From the cell containing the given text, extract its center point as [x, y] coordinate. 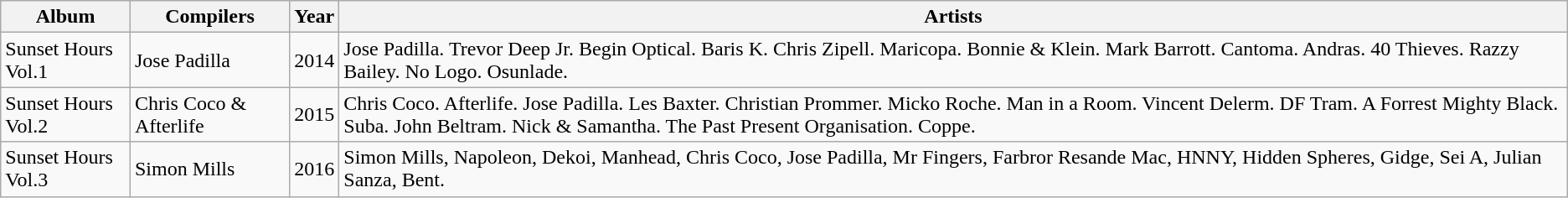
Sunset Hours Vol.2 [65, 114]
Sunset Hours Vol.3 [65, 169]
Simon Mills [209, 169]
Album [65, 17]
Jose Padilla [209, 60]
2015 [315, 114]
Artists [953, 17]
Chris Coco & Afterlife [209, 114]
Sunset Hours Vol.1 [65, 60]
Year [315, 17]
Compilers [209, 17]
2014 [315, 60]
2016 [315, 169]
